Locate the cell with the specified text and output its [X, Y] center coordinate. 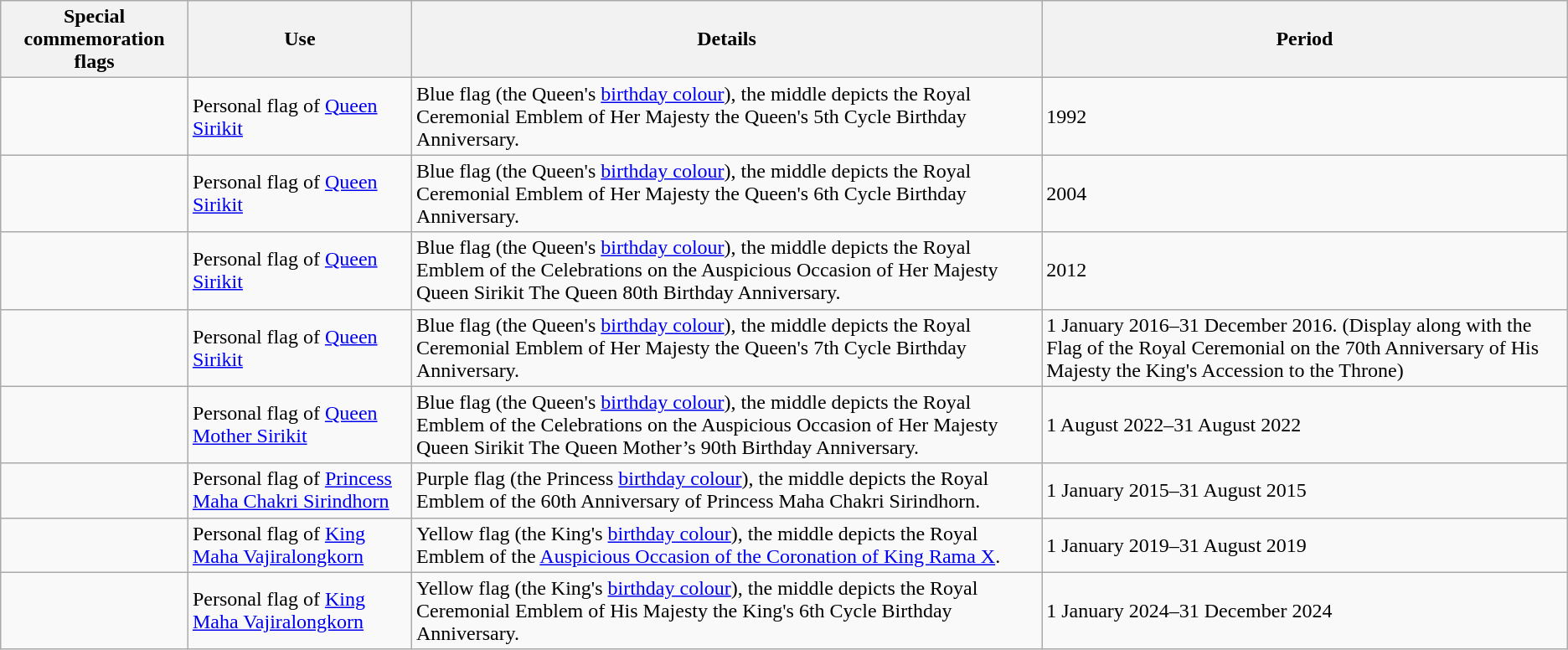
1 January 2024–31 December 2024 [1305, 611]
Purple flag (the Princess birthday colour), the middle depicts the Royal Emblem of the 60th Anniversary of Princess Maha Chakri Sirindhorn. [726, 491]
Special commemoration flags [95, 39]
Personal flag of Queen Mother Sirikit [300, 425]
Yellow flag (the King's birthday colour), the middle depicts the Royal Ceremonial Emblem of His Majesty the King's 6th Cycle Birthday Anniversary. [726, 611]
Blue flag (the Queen's birthday colour), the middle depicts the Royal Ceremonial Emblem of Her Majesty the Queen's 7th Cycle Birthday Anniversary. [726, 348]
1 August 2022–31 August 2022 [1305, 425]
1 January 2019–31 August 2019 [1305, 544]
Blue flag (the Queen's birthday colour), the middle depicts the Royal Ceremonial Emblem of Her Majesty the Queen's 5th Cycle Birthday Anniversary. [726, 116]
1 January 2015–31 August 2015 [1305, 491]
Use [300, 39]
Blue flag (the Queen's birthday colour), the middle depicts the Royal Ceremonial Emblem of Her Majesty the Queen's 6th Cycle Birthday Anniversary. [726, 193]
2004 [1305, 193]
Personal flag of Princess Maha Chakri Sirindhorn [300, 491]
2012 [1305, 271]
1992 [1305, 116]
Details [726, 39]
Yellow flag (the King's birthday colour), the middle depicts the Royal Emblem of the Auspicious Occasion of the Coronation of King Rama X. [726, 544]
Period [1305, 39]
